Detect which cell encompasses the target text, then output its [x, y] center coordinate. 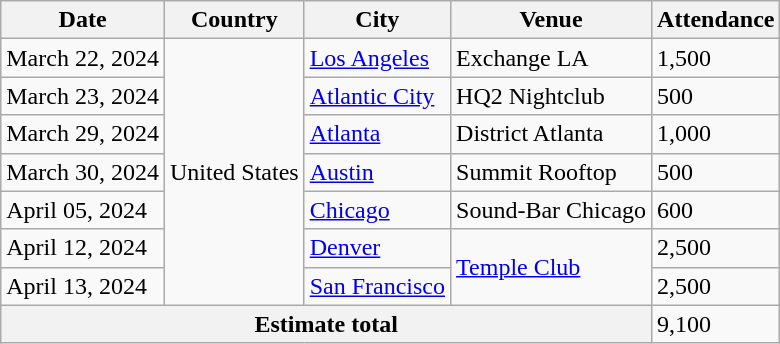
Chicago [377, 210]
Atlantic City [377, 96]
Atlanta [377, 134]
HQ2 Nightclub [552, 96]
City [377, 20]
March 22, 2024 [83, 58]
Date [83, 20]
600 [716, 210]
Temple Club [552, 267]
Attendance [716, 20]
9,100 [716, 324]
April 12, 2024 [83, 248]
Los Angeles [377, 58]
Summit Rooftop [552, 172]
Denver [377, 248]
March 23, 2024 [83, 96]
San Francisco [377, 286]
District Atlanta [552, 134]
Austin [377, 172]
Estimate total [326, 324]
Sound-Bar Chicago [552, 210]
Exchange LA [552, 58]
Venue [552, 20]
Country [234, 20]
1,000 [716, 134]
April 05, 2024 [83, 210]
1,500 [716, 58]
March 29, 2024 [83, 134]
April 13, 2024 [83, 286]
United States [234, 172]
March 30, 2024 [83, 172]
